Return the [X, Y] coordinate for the center point of the cell that contains the specified text.  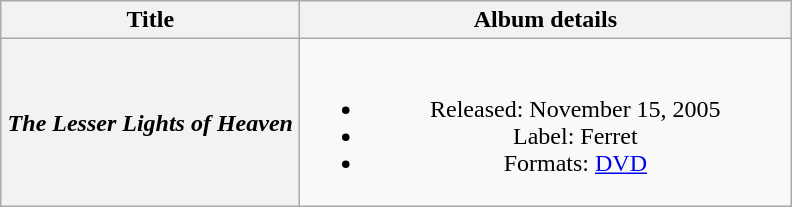
Album details [546, 20]
Released: November 15, 2005Label: FerretFormats: DVD [546, 122]
The Lesser Lights of Heaven [150, 122]
Title [150, 20]
